Locate the cell with the specified text and output its [x, y] center coordinate. 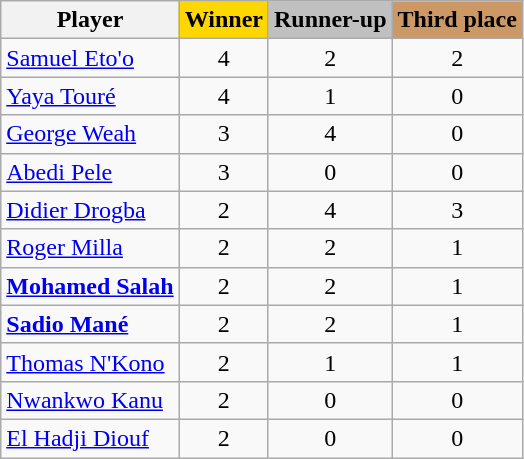
Nwankwo Kanu [90, 400]
George Weah [90, 134]
Roger Milla [90, 248]
Winner [224, 20]
Samuel Eto'o [90, 58]
Thomas N'Kono [90, 362]
Didier Drogba [90, 210]
Yaya Touré [90, 96]
Mohamed Salah [90, 286]
Sadio Mané [90, 324]
Runner-up [330, 20]
Player [90, 20]
El Hadji Diouf [90, 438]
Abedi Pele [90, 172]
Third place [457, 20]
